For the text-containing cell, return its midpoint in [X, Y] coordinate format. 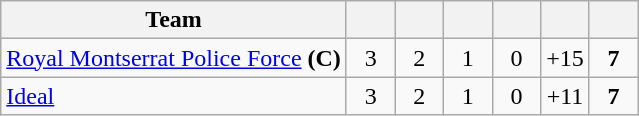
+15 [566, 58]
Royal Montserrat Police Force (C) [174, 58]
+11 [566, 96]
Team [174, 20]
Ideal [174, 96]
